Provide the (X, Y) coordinate of the cell's center where the given text is located.  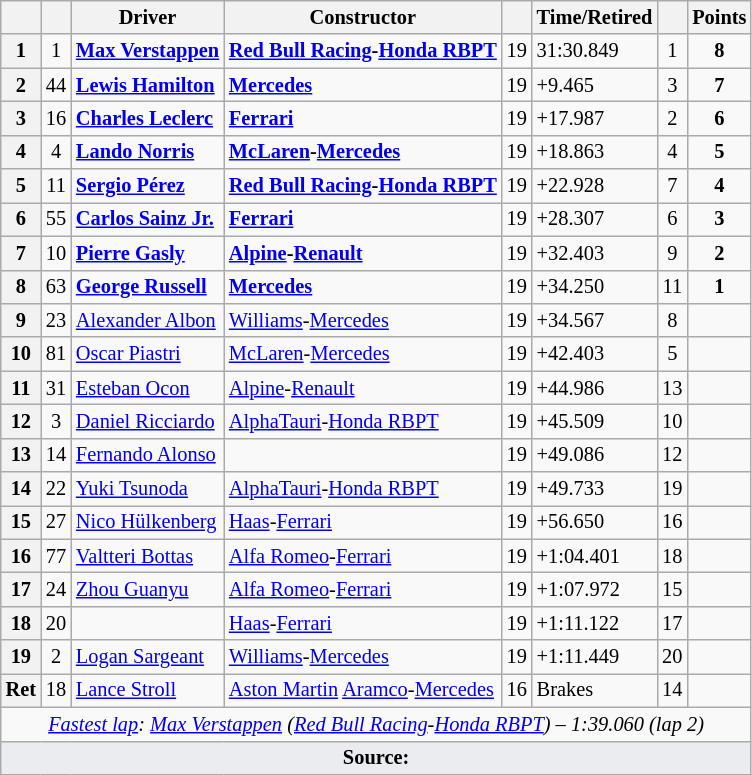
Carlos Sainz Jr. (148, 219)
Time/Retired (595, 17)
Constructor (363, 17)
+1:04.401 (595, 556)
+49.733 (595, 489)
+1:11.122 (595, 623)
27 (56, 522)
Oscar Piastri (148, 354)
+34.567 (595, 320)
+32.403 (595, 253)
Valtteri Bottas (148, 556)
Aston Martin Aramco-Mercedes (363, 690)
Max Verstappen (148, 51)
63 (56, 287)
Zhou Guanyu (148, 589)
+56.650 (595, 522)
+49.086 (595, 455)
Lance Stroll (148, 690)
77 (56, 556)
Source: (376, 758)
55 (56, 219)
Logan Sargeant (148, 657)
Driver (148, 17)
Sergio Pérez (148, 186)
24 (56, 589)
+42.403 (595, 354)
Fastest lap: Max Verstappen (Red Bull Racing-Honda RBPT) – 1:39.060 (lap 2) (376, 724)
+44.986 (595, 388)
Lando Norris (148, 152)
Yuki Tsunoda (148, 489)
31:30.849 (595, 51)
Lewis Hamilton (148, 85)
Pierre Gasly (148, 253)
23 (56, 320)
81 (56, 354)
+1:07.972 (595, 589)
Daniel Ricciardo (148, 421)
+22.928 (595, 186)
Fernando Alonso (148, 455)
+18.863 (595, 152)
Points (719, 17)
+34.250 (595, 287)
George Russell (148, 287)
Ret (21, 690)
+17.987 (595, 118)
Nico Hülkenberg (148, 522)
+1:11.449 (595, 657)
44 (56, 85)
22 (56, 489)
+9.465 (595, 85)
Alexander Albon (148, 320)
+45.509 (595, 421)
Charles Leclerc (148, 118)
+28.307 (595, 219)
31 (56, 388)
Brakes (595, 690)
Esteban Ocon (148, 388)
